Provide the [X, Y] coordinate of the cell's center where the given text is located.  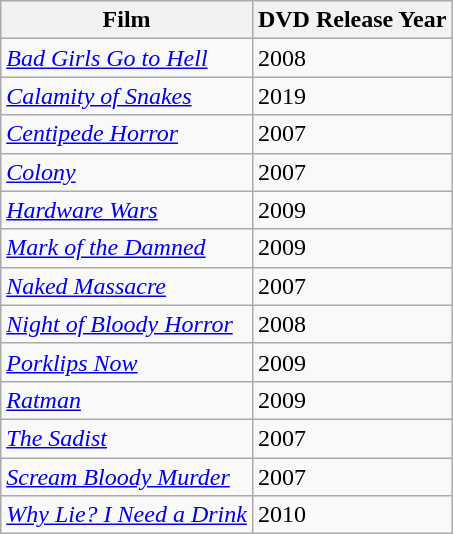
Colony [127, 172]
Mark of the Damned [127, 248]
Centipede Horror [127, 134]
Hardware Wars [127, 210]
The Sadist [127, 438]
Bad Girls Go to Hell [127, 58]
2010 [352, 515]
Why Lie? I Need a Drink [127, 515]
Ratman [127, 400]
DVD Release Year [352, 20]
Porklips Now [127, 362]
Naked Massacre [127, 286]
2019 [352, 96]
Calamity of Snakes [127, 96]
Film [127, 20]
Scream Bloody Murder [127, 477]
Night of Bloody Horror [127, 324]
